Return [x, y] of the center of cell containing provided text 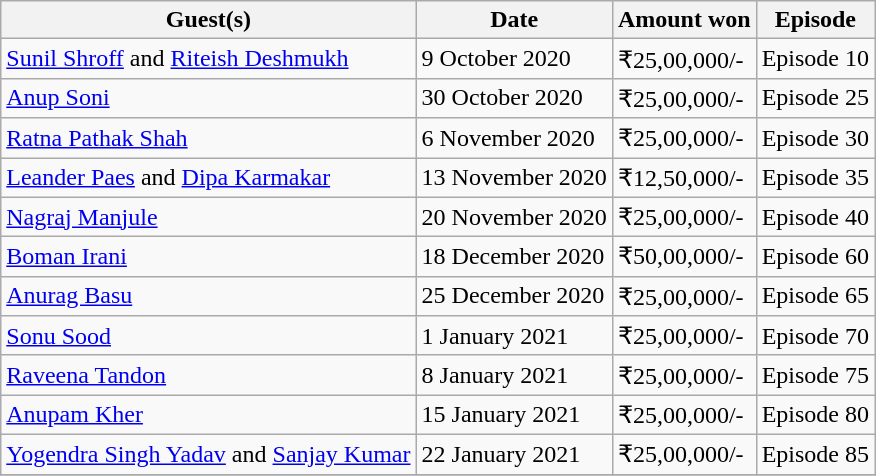
Leander Paes and Dipa Karmakar [208, 178]
Boman Irani [208, 257]
13 November 2020 [514, 178]
20 November 2020 [514, 217]
₹50,00,000/- [684, 257]
15 January 2021 [514, 415]
Episode 75 [815, 375]
22 January 2021 [514, 454]
Episode 70 [815, 336]
Episode 85 [815, 454]
Anurag Basu [208, 296]
Episode 10 [815, 59]
Episode 60 [815, 257]
Ratna Pathak Shah [208, 138]
Episode [815, 20]
Amount won [684, 20]
Anupam Kher [208, 415]
Episode 40 [815, 217]
Nagraj Manjule [208, 217]
Episode 35 [815, 178]
Raveena Tandon [208, 375]
18 December 2020 [514, 257]
25 December 2020 [514, 296]
30 October 2020 [514, 98]
1 January 2021 [514, 336]
Guest(s) [208, 20]
9 October 2020 [514, 59]
6 November 2020 [514, 138]
Episode 25 [815, 98]
Yogendra Singh Yadav and Sanjay Kumar [208, 454]
Date [514, 20]
Anup Soni [208, 98]
8 January 2021 [514, 375]
Episode 30 [815, 138]
₹12,50,000/- [684, 178]
Episode 65 [815, 296]
Episode 80 [815, 415]
Sunil Shroff and Riteish Deshmukh [208, 59]
Sonu Sood [208, 336]
